Extract the (X, Y) coordinate from the center of the cell holding the provided text.  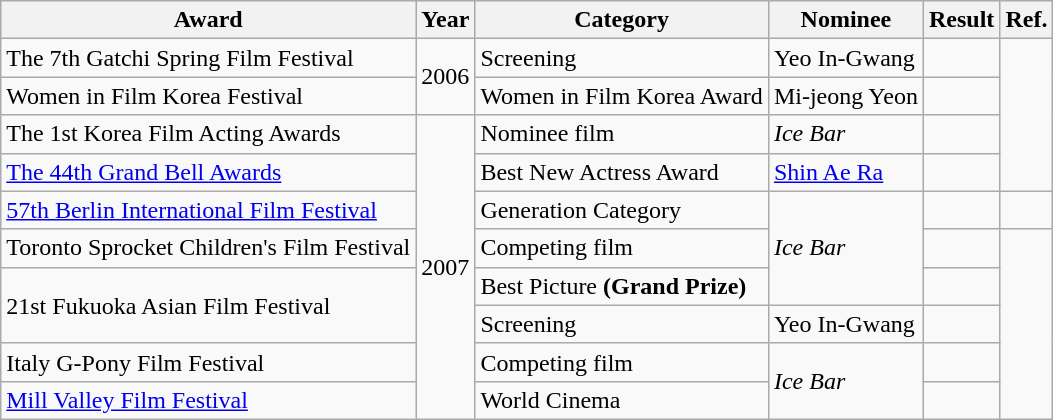
Italy G-Pony Film Festival (208, 362)
Best New Actress Award (622, 172)
The 44th Grand Bell Awards (208, 172)
Category (622, 20)
Nominee film (622, 134)
Mi-jeong Yeon (846, 96)
Shin Ae Ra (846, 172)
World Cinema (622, 400)
Toronto Sprocket Children's Film Festival (208, 248)
Nominee (846, 20)
The 1st Korea Film Acting Awards (208, 134)
Women in Film Korea Award (622, 96)
21st Fukuoka Asian Film Festival (208, 305)
Women in Film Korea Festival (208, 96)
2007 (446, 267)
Generation Category (622, 210)
2006 (446, 77)
Best Picture (Grand Prize) (622, 286)
Year (446, 20)
The 7th Gatchi Spring Film Festival (208, 58)
57th Berlin International Film Festival (208, 210)
Ref. (1026, 20)
Mill Valley Film Festival (208, 400)
Award (208, 20)
Result (961, 20)
